Locate the cell with the specified text and output its [X, Y] center coordinate. 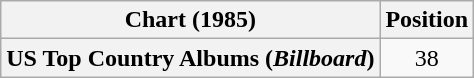
Position [427, 20]
Chart (1985) [190, 20]
38 [427, 58]
US Top Country Albums (Billboard) [190, 58]
